Capture the cell that displays the provided text and extract its (X, Y) central coordinate. 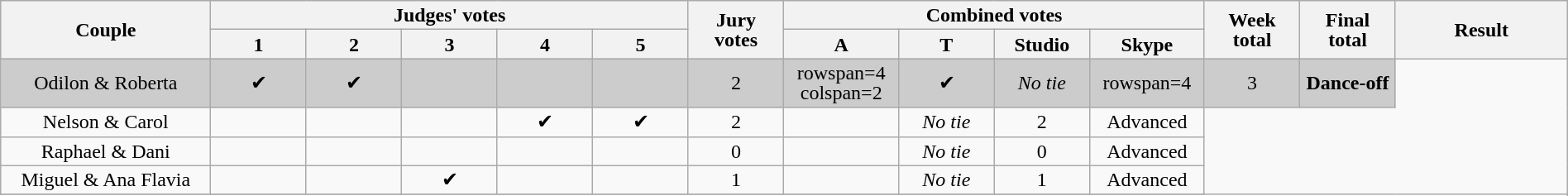
Dance-off (1348, 83)
Juryvotes (736, 30)
rowspan=4 colspan=2 (842, 83)
Skype (1148, 45)
Raphael & Dani (106, 151)
Miguel & Ana Flavia (106, 180)
5 (641, 45)
Couple (106, 30)
Combined votes (994, 15)
4 (545, 45)
Finaltotal (1348, 30)
A (842, 45)
rowspan=4 (1148, 83)
Result (1481, 30)
Weektotal (1252, 30)
Nelson & Carol (106, 122)
Judges' votes (450, 15)
T (947, 45)
Studio (1042, 45)
Odilon & Roberta (106, 83)
